Return [X, Y] of the center of cell containing provided text 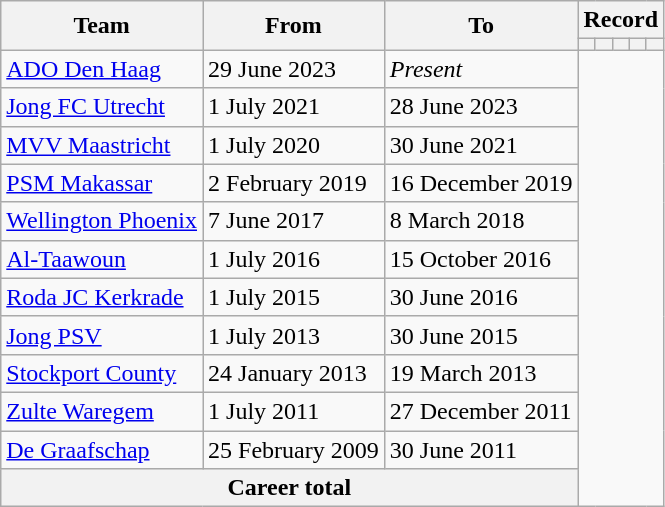
24 January 2013 [294, 373]
7 June 2017 [294, 221]
1 July 2016 [294, 259]
29 June 2023 [294, 69]
16 December 2019 [481, 183]
25 February 2009 [294, 449]
19 March 2013 [481, 373]
30 June 2016 [481, 297]
30 June 2011 [481, 449]
PSM Makassar [102, 183]
28 June 2023 [481, 107]
De Graafschap [102, 449]
1 July 2011 [294, 411]
From [294, 26]
1 July 2021 [294, 107]
1 July 2015 [294, 297]
27 December 2011 [481, 411]
1 July 2020 [294, 145]
Wellington Phoenix [102, 221]
30 June 2015 [481, 335]
8 March 2018 [481, 221]
Present [481, 69]
Zulte Waregem [102, 411]
To [481, 26]
Jong FC Utrecht [102, 107]
Team [102, 26]
Jong PSV [102, 335]
Record [621, 20]
Stockport County [102, 373]
30 June 2021 [481, 145]
Roda JC Kerkrade [102, 297]
Career total [290, 488]
15 October 2016 [481, 259]
Al-Taawoun [102, 259]
ADO Den Haag [102, 69]
1 July 2013 [294, 335]
2 February 2019 [294, 183]
MVV Maastricht [102, 145]
